Return [x, y] of the center of cell containing provided text 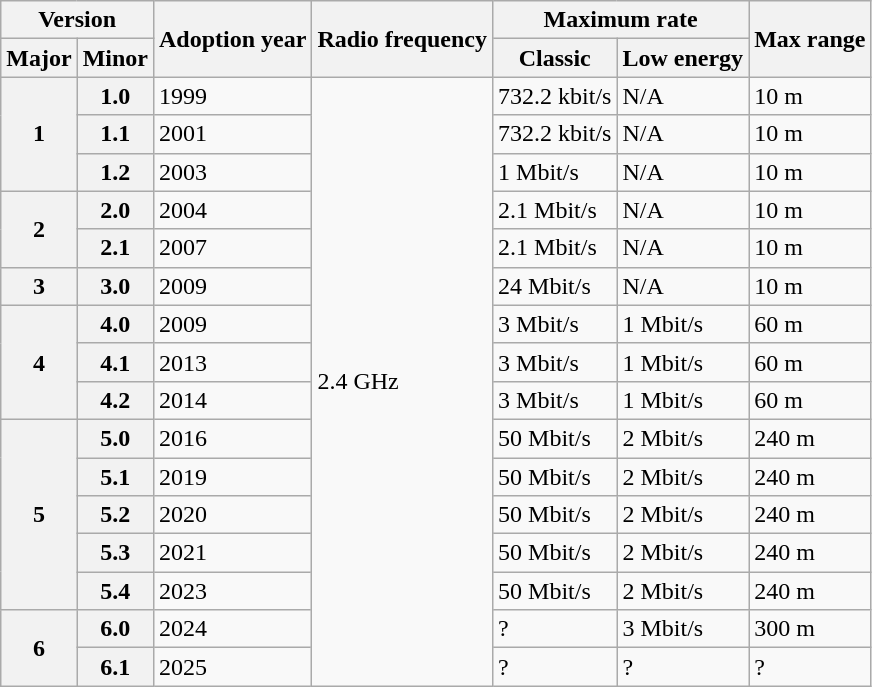
2 [39, 229]
1999 [232, 96]
2001 [232, 134]
5.1 [115, 477]
Low energy [683, 58]
Major [39, 58]
2021 [232, 553]
2020 [232, 515]
300 m [810, 629]
3 [39, 286]
2.4 GHz [402, 382]
Adoption year [232, 39]
Maximum rate [621, 20]
24 Mbit/s [555, 286]
1.2 [115, 172]
2004 [232, 210]
2025 [232, 667]
2019 [232, 477]
Version [78, 20]
5.2 [115, 515]
1.0 [115, 96]
Classic [555, 58]
2007 [232, 248]
6.1 [115, 667]
4 [39, 362]
4.0 [115, 324]
4.2 [115, 400]
Minor [115, 58]
2016 [232, 438]
2.1 [115, 248]
5.3 [115, 553]
2024 [232, 629]
2.0 [115, 210]
5.0 [115, 438]
Radio frequency [402, 39]
5.4 [115, 591]
1 [39, 134]
1.1 [115, 134]
4.1 [115, 362]
Max range [810, 39]
6 [39, 648]
2003 [232, 172]
2014 [232, 400]
5 [39, 514]
6.0 [115, 629]
2013 [232, 362]
2023 [232, 591]
3.0 [115, 286]
